Locate the cell with the specified text and output its (X, Y) center coordinate. 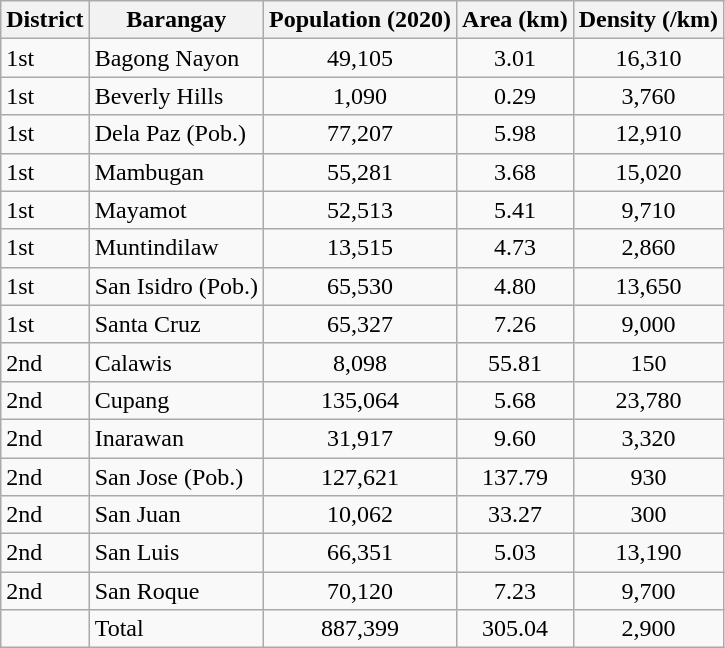
Barangay (176, 20)
13,515 (360, 248)
305.04 (516, 629)
Cupang (176, 400)
135,064 (360, 400)
137.79 (516, 477)
Bagong Nayon (176, 58)
55.81 (516, 362)
13,650 (648, 286)
San Roque (176, 591)
12,910 (648, 134)
1,090 (360, 96)
Mambugan (176, 172)
Inarawan (176, 438)
23,780 (648, 400)
13,190 (648, 553)
3.68 (516, 172)
49,105 (360, 58)
7.23 (516, 591)
150 (648, 362)
15,020 (648, 172)
9.60 (516, 438)
4.80 (516, 286)
930 (648, 477)
10,062 (360, 515)
2,900 (648, 629)
3,760 (648, 96)
8,098 (360, 362)
Santa Cruz (176, 324)
31,917 (360, 438)
Calawis (176, 362)
San Jose (Pob.) (176, 477)
55,281 (360, 172)
Density (/km) (648, 20)
Mayamot (176, 210)
52,513 (360, 210)
65,530 (360, 286)
4.73 (516, 248)
300 (648, 515)
887,399 (360, 629)
Total (176, 629)
5.98 (516, 134)
127,621 (360, 477)
9,000 (648, 324)
77,207 (360, 134)
9,710 (648, 210)
65,327 (360, 324)
16,310 (648, 58)
3.01 (516, 58)
5.68 (516, 400)
33.27 (516, 515)
Dela Paz (Pob.) (176, 134)
70,120 (360, 591)
66,351 (360, 553)
0.29 (516, 96)
Muntindilaw (176, 248)
San Isidro (Pob.) (176, 286)
7.26 (516, 324)
San Luis (176, 553)
District (45, 20)
3,320 (648, 438)
5.41 (516, 210)
5.03 (516, 553)
9,700 (648, 591)
Beverly Hills (176, 96)
Population (2020) (360, 20)
San Juan (176, 515)
2,860 (648, 248)
Area (km) (516, 20)
